Provide the (x, y) coordinate of the cell's center where the given text is located.  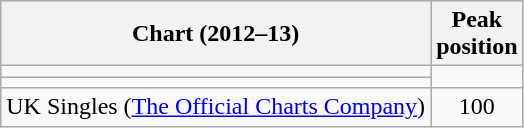
Chart (2012–13) (216, 34)
Peakposition (477, 34)
UK Singles (The Official Charts Company) (216, 107)
100 (477, 107)
